For the text-containing cell, return its midpoint in (x, y) coordinate format. 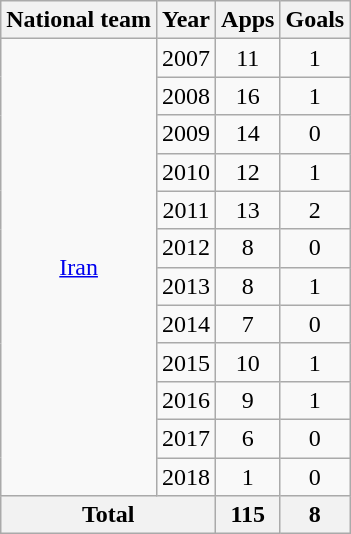
12 (248, 172)
2009 (186, 134)
2010 (186, 172)
9 (248, 400)
2012 (186, 248)
Iran (79, 268)
6 (248, 438)
2013 (186, 286)
Year (186, 20)
2008 (186, 96)
2017 (186, 438)
Apps (248, 20)
10 (248, 362)
2018 (186, 477)
2014 (186, 324)
2015 (186, 362)
7 (248, 324)
National team (79, 20)
11 (248, 58)
2011 (186, 210)
13 (248, 210)
115 (248, 515)
Goals (315, 20)
2016 (186, 400)
2007 (186, 58)
2 (315, 210)
Total (108, 515)
14 (248, 134)
16 (248, 96)
